Search for the cell housing the specified text and yield its [x, y] center coordinate. 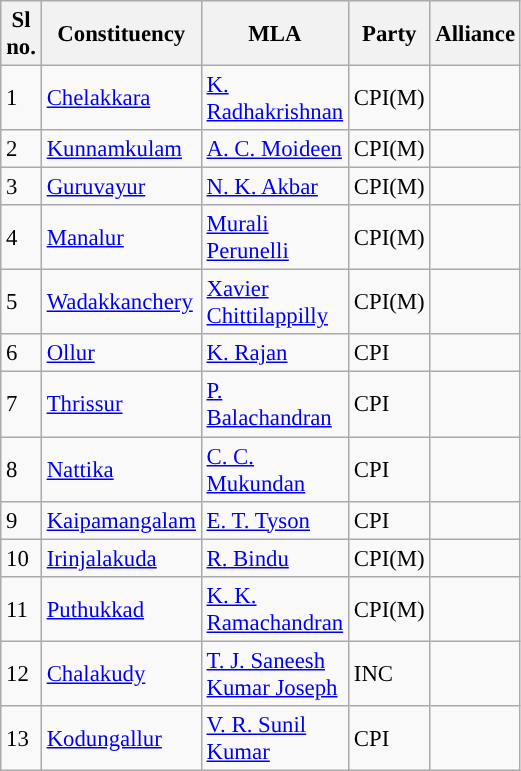
2 [22, 149]
C. C. Mukundan [274, 470]
Kunnamkulam [121, 149]
5 [22, 302]
Party [388, 34]
12 [22, 674]
Manalur [121, 238]
Thrissur [121, 404]
9 [22, 520]
INC [388, 674]
Alliance [475, 34]
Wadakkanchery [121, 302]
R. Bindu [274, 558]
Ollur [121, 353]
13 [22, 738]
Irinjalakuda [121, 558]
Guruvayur [121, 187]
Xavier Chittilappilly [274, 302]
A. C. Moideen [274, 149]
Chelakkara [121, 98]
Nattika [121, 470]
Kodungallur [121, 738]
K. Radhakrishnan [274, 98]
11 [22, 608]
P. Balachandran [274, 404]
K. Rajan [274, 353]
E. T. Tyson [274, 520]
7 [22, 404]
1 [22, 98]
4 [22, 238]
T. J. Saneesh Kumar Joseph [274, 674]
10 [22, 558]
Chalakudy [121, 674]
Sl no. [22, 34]
8 [22, 470]
Constituency [121, 34]
MLA [274, 34]
Kaipamangalam [121, 520]
K. K. Ramachandran [274, 608]
Murali Perunelli [274, 238]
V. R. Sunil Kumar [274, 738]
6 [22, 353]
Puthukkad [121, 608]
N. K. Akbar [274, 187]
3 [22, 187]
